Locate the cell with the specified text and output its [X, Y] center coordinate. 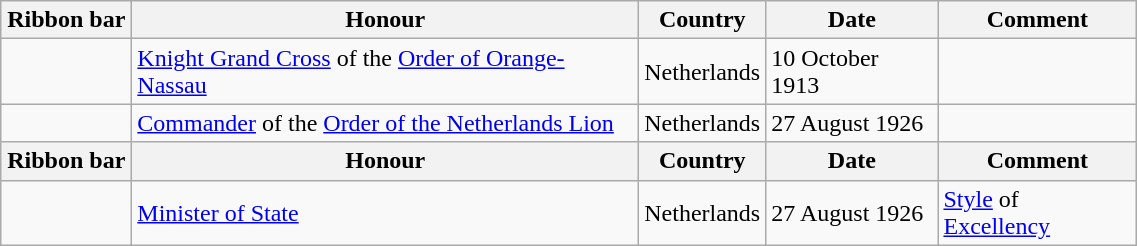
Style of Excellency [1038, 212]
10 October 1913 [852, 72]
Minister of State [386, 212]
Knight Grand Cross of the Order of Orange-Nassau [386, 72]
Commander of the Order of the Netherlands Lion [386, 123]
